Provide the (X, Y) coordinate of the cell's center where the given text is located.  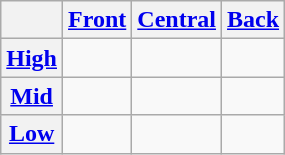
High (32, 58)
Low (32, 134)
Mid (32, 96)
Central (177, 20)
Back (254, 20)
Front (98, 20)
